Scan for the cell matching the given text and deliver its [x, y] coordinate at center. 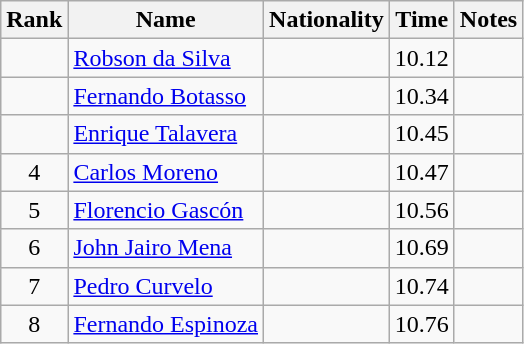
Carlos Moreno [166, 172]
Nationality [327, 20]
4 [34, 172]
10.76 [422, 324]
8 [34, 324]
Pedro Curvelo [166, 286]
10.69 [422, 248]
10.45 [422, 134]
10.34 [422, 96]
Florencio Gascón [166, 210]
Time [422, 20]
10.56 [422, 210]
6 [34, 248]
John Jairo Mena [166, 248]
10.74 [422, 286]
7 [34, 286]
Name [166, 20]
Notes [488, 20]
Fernando Botasso [166, 96]
Fernando Espinoza [166, 324]
5 [34, 210]
10.47 [422, 172]
Rank [34, 20]
Robson da Silva [166, 58]
10.12 [422, 58]
Enrique Talavera [166, 134]
